Determine the [X, Y] coordinate at the center of the cell enclosing the given text.  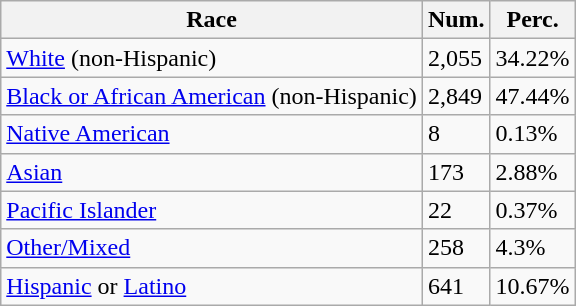
0.37% [532, 210]
0.13% [532, 134]
Other/Mixed [212, 248]
34.22% [532, 58]
Native American [212, 134]
Pacific Islander [212, 210]
Hispanic or Latino [212, 286]
Black or African American (non-Hispanic) [212, 96]
White (non-Hispanic) [212, 58]
4.3% [532, 248]
Num. [456, 20]
258 [456, 248]
173 [456, 172]
641 [456, 286]
2.88% [532, 172]
Asian [212, 172]
2,055 [456, 58]
10.67% [532, 286]
Perc. [532, 20]
22 [456, 210]
47.44% [532, 96]
8 [456, 134]
2,849 [456, 96]
Race [212, 20]
